Determine the [X, Y] coordinate at the center of the cell enclosing the given text.  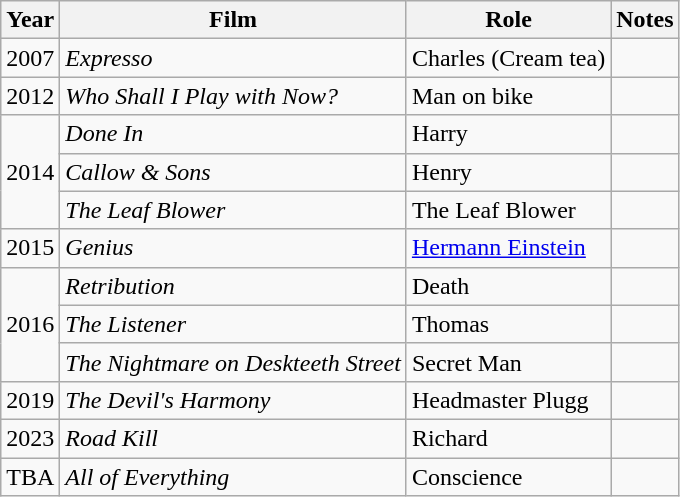
Notes [645, 20]
The Nightmare on Deskteeth Street [234, 362]
Callow & Sons [234, 172]
Role [508, 20]
2007 [30, 58]
Death [508, 286]
2023 [30, 438]
The Devil's Harmony [234, 400]
Harry [508, 134]
Film [234, 20]
Man on bike [508, 96]
Who Shall I Play with Now? [234, 96]
Done In [234, 134]
Richard [508, 438]
Road Kill [234, 438]
Headmaster Plugg [508, 400]
Year [30, 20]
Hermann Einstein [508, 248]
2019 [30, 400]
Charles (Cream tea) [508, 58]
2016 [30, 324]
Retribution [234, 286]
2014 [30, 172]
Conscience [508, 477]
TBA [30, 477]
2015 [30, 248]
Henry [508, 172]
2012 [30, 96]
Thomas [508, 324]
Expresso [234, 58]
Genius [234, 248]
Secret Man [508, 362]
The Listener [234, 324]
All of Everything [234, 477]
